Return the [X, Y] coordinate for the center point of the cell that contains the specified text.  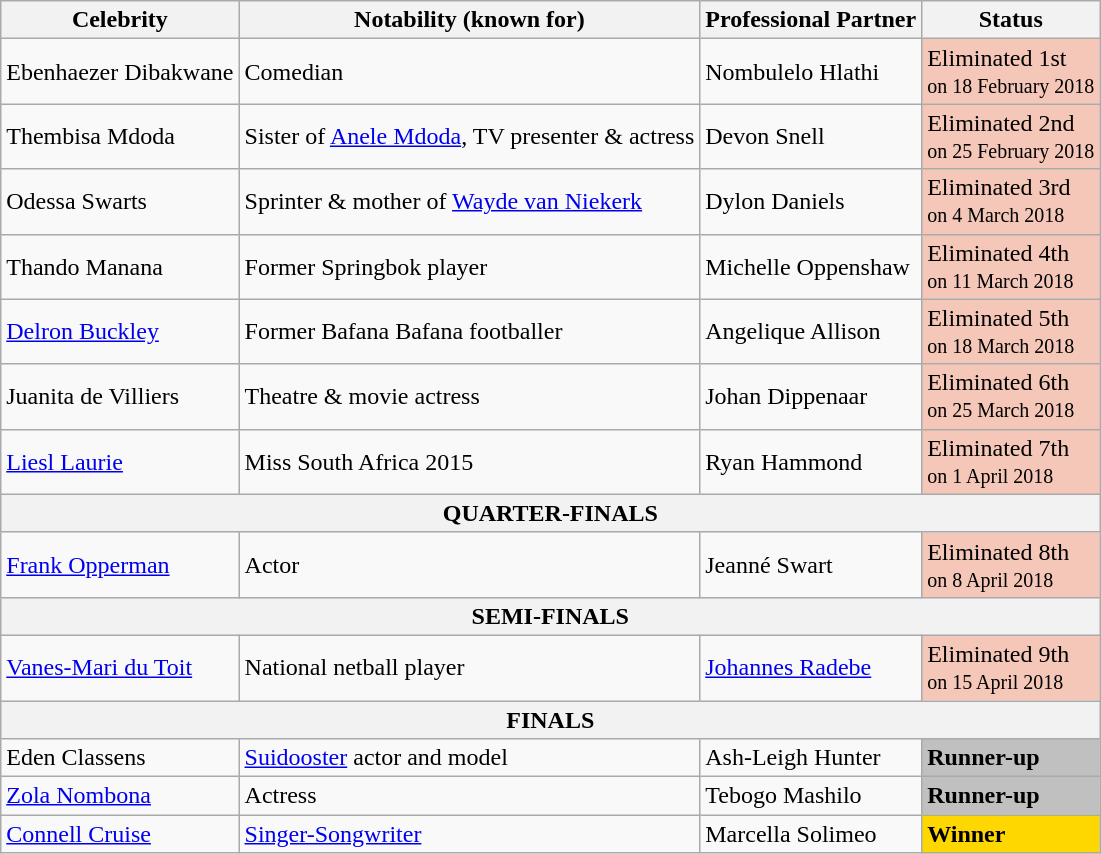
Thembisa Mdoda [120, 136]
Johannes Radebe [811, 668]
Former Springbok player [470, 266]
Eliminated 9th on 15 April 2018 [1011, 668]
Eliminated 7th on 1 April 2018 [1011, 462]
Eliminated 5th on 18 March 2018 [1011, 332]
Thando Manana [120, 266]
Zola Nombona [120, 796]
Eliminated 4th on 11 March 2018 [1011, 266]
Ebenhaezer Dibakwane [120, 72]
Vanes-Mari du Toit [120, 668]
Notability (known for) [470, 20]
Theatre & movie actress [470, 396]
Dylon Daniels [811, 202]
Jeanné Swart [811, 564]
Status [1011, 20]
Michelle Oppenshaw [811, 266]
Winner [1011, 834]
Eliminated 6th on 25 March 2018 [1011, 396]
Sister of Anele Mdoda, TV presenter & actress [470, 136]
Singer-Songwriter [470, 834]
Eliminated 8th on 8 April 2018 [1011, 564]
Delron Buckley [120, 332]
Celebrity [120, 20]
Marcella Solimeo [811, 834]
Actress [470, 796]
Odessa Swarts [120, 202]
National netball player [470, 668]
Connell Cruise [120, 834]
Tebogo Mashilo [811, 796]
Eliminated 2nd on 25 February 2018 [1011, 136]
FINALS [550, 719]
Actor [470, 564]
Comedian [470, 72]
Liesl Laurie [120, 462]
Sprinter & mother of Wayde van Niekerk [470, 202]
Professional Partner [811, 20]
Devon Snell [811, 136]
Eliminated 3rd on 4 March 2018 [1011, 202]
Ryan Hammond [811, 462]
Johan Dippenaar [811, 396]
Ash-Leigh Hunter [811, 758]
Nombulelo Hlathi [811, 72]
Suidooster actor and model [470, 758]
Angelique Allison [811, 332]
QUARTER-FINALS [550, 513]
Eden Classens [120, 758]
Former Bafana Bafana footballer [470, 332]
Eliminated 1st on 18 February 2018 [1011, 72]
SEMI-FINALS [550, 616]
Juanita de Villiers [120, 396]
Miss South Africa 2015 [470, 462]
Frank Opperman [120, 564]
